Provide the [X, Y] coordinate of the cell's center where the given text is located.  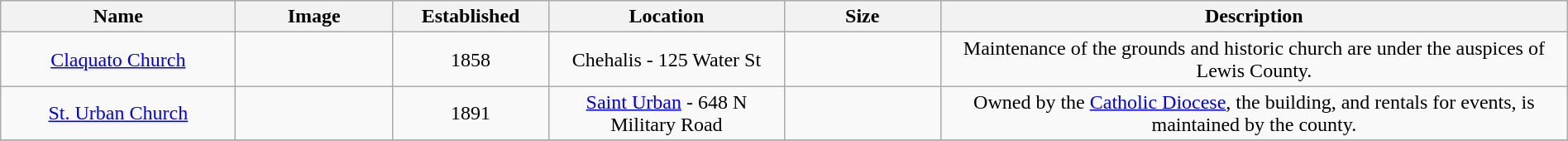
1891 [471, 113]
1858 [471, 60]
Owned by the Catholic Diocese, the building, and rentals for events, is maintained by the county. [1254, 113]
Saint Urban - 648 N Military Road [667, 113]
Chehalis - 125 Water St [667, 60]
Name [118, 17]
Image [314, 17]
St. Urban Church [118, 113]
Claquato Church [118, 60]
Established [471, 17]
Size [862, 17]
Description [1254, 17]
Location [667, 17]
Maintenance of the grounds and historic church are under the auspices of Lewis County. [1254, 60]
